Capture the cell that displays the provided text and extract its [X, Y] central coordinate. 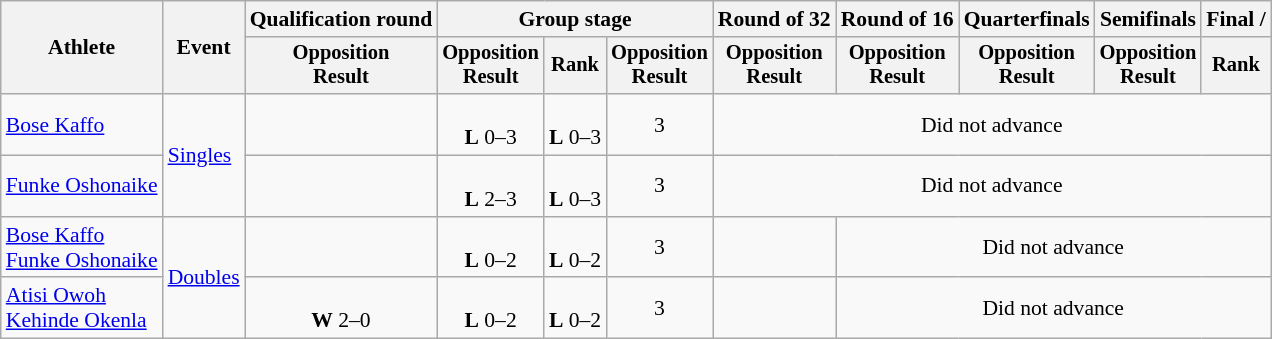
W 2–0 [342, 308]
Singles [204, 155]
Bose Kaffo [82, 124]
Doubles [204, 278]
Event [204, 48]
Qualification round [342, 19]
Atisi OwohKehinde Okenla [82, 308]
Group stage [575, 19]
Round of 16 [898, 19]
Funke Oshonaike [82, 186]
L 2–3 [490, 186]
Athlete [82, 48]
Bose KaffoFunke Oshonaike [82, 248]
Final / [1236, 19]
Round of 32 [774, 19]
Semifinals [1148, 19]
Quarterfinals [1027, 19]
